Identify which cell holds the provided text, then report its [x, y] central coordinate. 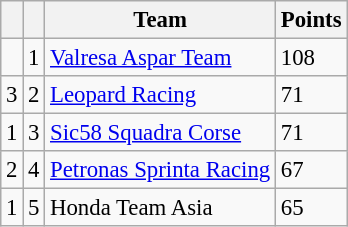
Valresa Aspar Team [160, 58]
Honda Team Asia [160, 208]
Team [160, 20]
Leopard Racing [160, 95]
Points [312, 20]
5 [34, 208]
108 [312, 58]
67 [312, 170]
Petronas Sprinta Racing [160, 170]
4 [34, 170]
Sic58 Squadra Corse [160, 133]
65 [312, 208]
